Identify which cell holds the provided text, then report its [x, y] central coordinate. 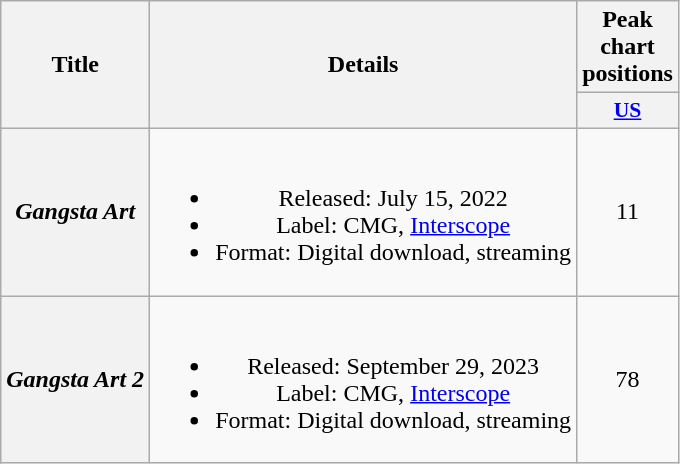
Title [76, 65]
Released: September 29, 2023 Label: CMG, InterscopeFormat: Digital download, streaming [364, 380]
Peak chart positions [628, 47]
US [628, 111]
Details [364, 65]
11 [628, 212]
Gangsta Art 2 [76, 380]
Gangsta Art [76, 212]
Released: July 15, 2022Label: CMG, InterscopeFormat: Digital download, streaming [364, 212]
78 [628, 380]
